Search for the cell housing the specified text and yield its [X, Y] center coordinate. 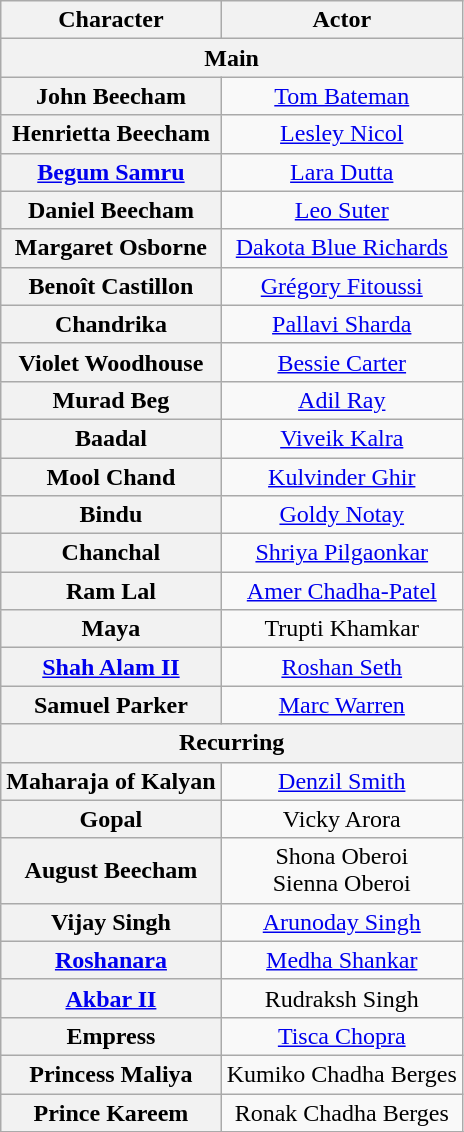
Margaret Osborne [111, 248]
Murad Beg [111, 400]
Shona OberoiSienna Oberoi [342, 870]
Vijay Singh [111, 922]
Chandrika [111, 324]
Denzil Smith [342, 781]
Kulvinder Ghir [342, 477]
Princess Maliya [111, 1074]
John Beecham [111, 96]
Violet Woodhouse [111, 362]
Kumiko Chadha Berges [342, 1074]
Prince Kareem [111, 1113]
Ronak Chadha Berges [342, 1113]
Viveik Kalra [342, 438]
Shriya Pilgaonkar [342, 553]
Trupti Khamkar [342, 629]
Maya [111, 629]
Henrietta Beecham [111, 134]
Baadal [111, 438]
Vicky Arora [342, 819]
Samuel Parker [111, 705]
Marc Warren [342, 705]
Roshan Seth [342, 667]
Akbar II [111, 998]
Benoît Castillon [111, 286]
Actor [342, 20]
Daniel Beecham [111, 210]
Shah Alam II [111, 667]
Lara Dutta [342, 172]
Lesley Nicol [342, 134]
Amer Chadha-Patel [342, 591]
Grégory Fitoussi [342, 286]
Dakota Blue Richards [342, 248]
Main [232, 58]
Chanchal [111, 553]
Recurring [232, 743]
Rudraksh Singh [342, 998]
Bessie Carter [342, 362]
Character [111, 20]
Adil Ray [342, 400]
Empress [111, 1036]
Leo Suter [342, 210]
Medha Shankar [342, 960]
Ram Lal [111, 591]
Mool Chand [111, 477]
Tisca Chopra [342, 1036]
Arunoday Singh [342, 922]
Roshanara [111, 960]
August Beecham [111, 870]
Bindu [111, 515]
Maharaja of Kalyan [111, 781]
Goldy Notay [342, 515]
Begum Samru [111, 172]
Pallavi Sharda [342, 324]
Tom Bateman [342, 96]
Gopal [111, 819]
